Output the [X, Y] coordinate of the center of the cell containing the given text.  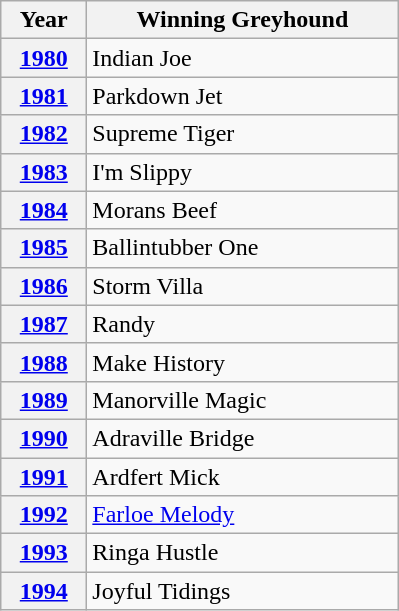
Farloe Melody [242, 515]
Winning Greyhound [242, 20]
Manorville Magic [242, 400]
1984 [44, 210]
1989 [44, 400]
Parkdown Jet [242, 96]
Ringa Hustle [242, 553]
1993 [44, 553]
1994 [44, 591]
1990 [44, 438]
1985 [44, 248]
1992 [44, 515]
1987 [44, 324]
I'm Slippy [242, 172]
Randy [242, 324]
Indian Joe [242, 58]
Supreme Tiger [242, 134]
Make History [242, 362]
Adraville Bridge [242, 438]
1983 [44, 172]
Year [44, 20]
1986 [44, 286]
Ballintubber One [242, 248]
1980 [44, 58]
Storm Villa [242, 286]
1988 [44, 362]
1981 [44, 96]
Ardfert Mick [242, 477]
Joyful Tidings [242, 591]
Morans Beef [242, 210]
1991 [44, 477]
1982 [44, 134]
